Find where the given text appears and provide that cell's center as [x, y] coordinate. 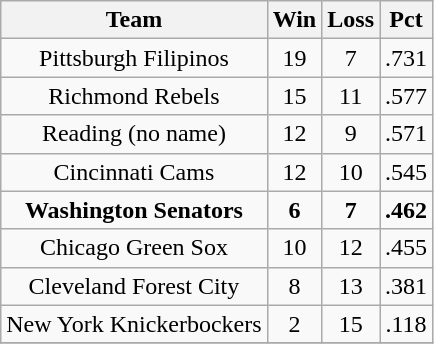
Reading (no name) [134, 134]
Win [294, 20]
.571 [406, 134]
Cincinnati Cams [134, 172]
.731 [406, 58]
Loss [351, 20]
.545 [406, 172]
19 [294, 58]
2 [294, 324]
9 [351, 134]
Team [134, 20]
Pct [406, 20]
.577 [406, 96]
Pittsburgh Filipinos [134, 58]
.118 [406, 324]
.381 [406, 286]
8 [294, 286]
11 [351, 96]
Washington Senators [134, 210]
.455 [406, 248]
New York Knickerbockers [134, 324]
Chicago Green Sox [134, 248]
.462 [406, 210]
Richmond Rebels [134, 96]
13 [351, 286]
6 [294, 210]
Cleveland Forest City [134, 286]
